Return the [x, y] coordinate for the center point of the cell that contains the specified text.  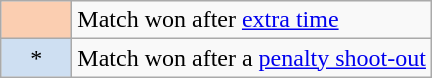
Match won after extra time [252, 20]
* [36, 58]
Match won after a penalty shoot-out [252, 58]
